Search for the cell housing the specified text and yield its (x, y) center coordinate. 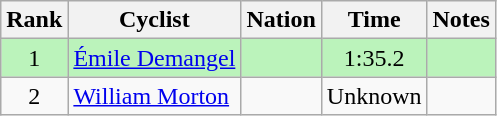
Émile Demangel (154, 58)
2 (34, 96)
1 (34, 58)
William Morton (154, 96)
Time (374, 20)
Notes (461, 20)
Unknown (374, 96)
Nation (281, 20)
1:35.2 (374, 58)
Rank (34, 20)
Cyclist (154, 20)
